Determine the (x, y) coordinate at the center of the cell enclosing the given text.  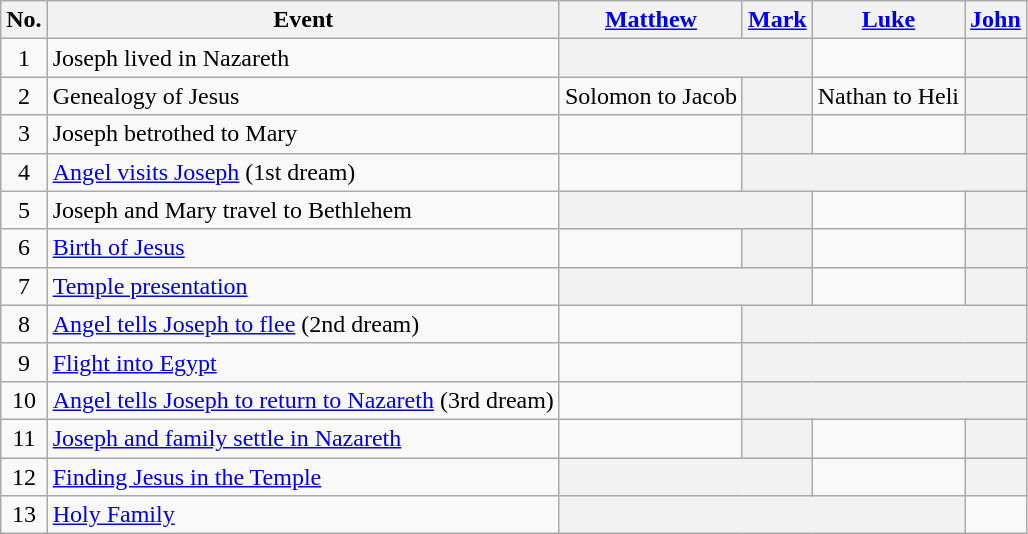
Matthew (650, 20)
Angel tells Joseph to flee (2nd dream) (303, 324)
Mark (777, 20)
4 (24, 172)
Flight into Egypt (303, 362)
Event (303, 20)
Joseph and Mary travel to Bethlehem (303, 210)
7 (24, 286)
Holy Family (303, 515)
12 (24, 477)
Joseph lived in Nazareth (303, 58)
Solomon to Jacob (650, 96)
Joseph betrothed to Mary (303, 134)
10 (24, 400)
Nathan to Heli (888, 96)
John (996, 20)
13 (24, 515)
Temple presentation (303, 286)
Birth of Jesus (303, 248)
8 (24, 324)
Genealogy of Jesus (303, 96)
5 (24, 210)
3 (24, 134)
Finding Jesus in the Temple (303, 477)
6 (24, 248)
11 (24, 438)
Joseph and family settle in Nazareth (303, 438)
No. (24, 20)
Luke (888, 20)
Angel visits Joseph (1st dream) (303, 172)
9 (24, 362)
2 (24, 96)
Angel tells Joseph to return to Nazareth (3rd dream) (303, 400)
1 (24, 58)
